Extract the [x, y] coordinate from the center of the cell holding the provided text.  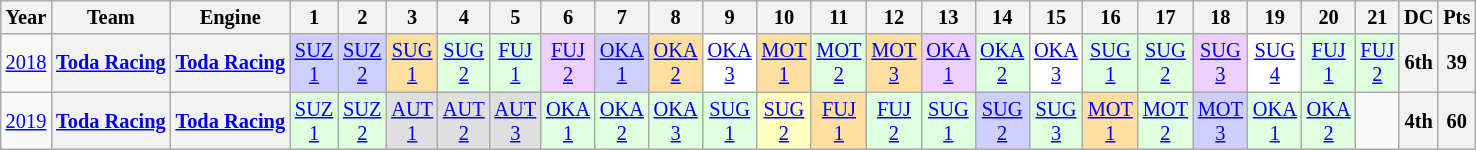
3 [412, 17]
19 [1275, 17]
AUT1 [412, 121]
6th [1418, 63]
5 [516, 17]
18 [1220, 17]
11 [838, 17]
8 [676, 17]
4th [1418, 121]
Engine [230, 17]
21 [1378, 17]
2018 [26, 63]
13 [948, 17]
14 [1002, 17]
15 [1056, 17]
2 [362, 17]
Year [26, 17]
60 [1456, 121]
9 [730, 17]
16 [1110, 17]
AUT2 [464, 121]
17 [1166, 17]
20 [1329, 17]
Team [110, 17]
39 [1456, 63]
4 [464, 17]
7 [622, 17]
DC [1418, 17]
1 [314, 17]
Pts [1456, 17]
SUG4 [1275, 63]
AUT3 [516, 121]
6 [568, 17]
12 [894, 17]
10 [784, 17]
2019 [26, 121]
